Locate the cell with the specified text and output its [X, Y] center coordinate. 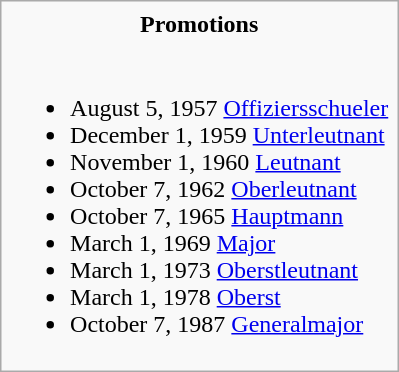
Promotions [200, 24]
